Extract the (X, Y) coordinate from the center of the cell holding the provided text.  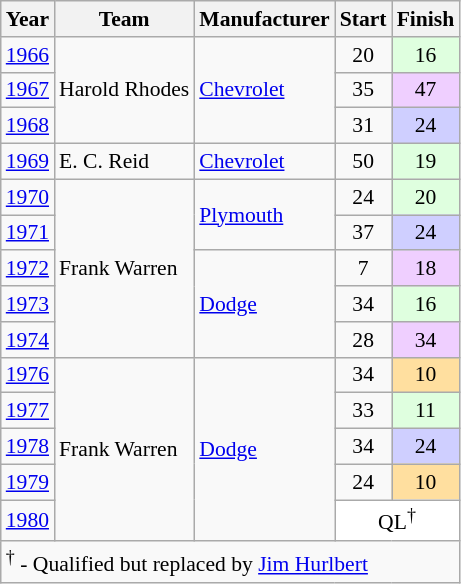
Year (28, 19)
QL† (398, 520)
1966 (28, 55)
33 (364, 411)
Team (124, 19)
† - Qualified but replaced by Jim Hurlbert (230, 562)
35 (364, 90)
47 (426, 90)
1969 (28, 162)
37 (364, 233)
1976 (28, 375)
28 (364, 340)
1979 (28, 482)
1971 (28, 233)
1978 (28, 447)
1980 (28, 520)
1973 (28, 304)
1968 (28, 126)
7 (364, 269)
Manufacturer (264, 19)
Harold Rhodes (124, 90)
19 (426, 162)
Finish (426, 19)
1970 (28, 197)
1974 (28, 340)
31 (364, 126)
50 (364, 162)
1972 (28, 269)
Plymouth (264, 214)
Start (364, 19)
11 (426, 411)
1977 (28, 411)
18 (426, 269)
1967 (28, 90)
E. C. Reid (124, 162)
